Determine the [x, y] coordinate at the center of the cell enclosing the given text.  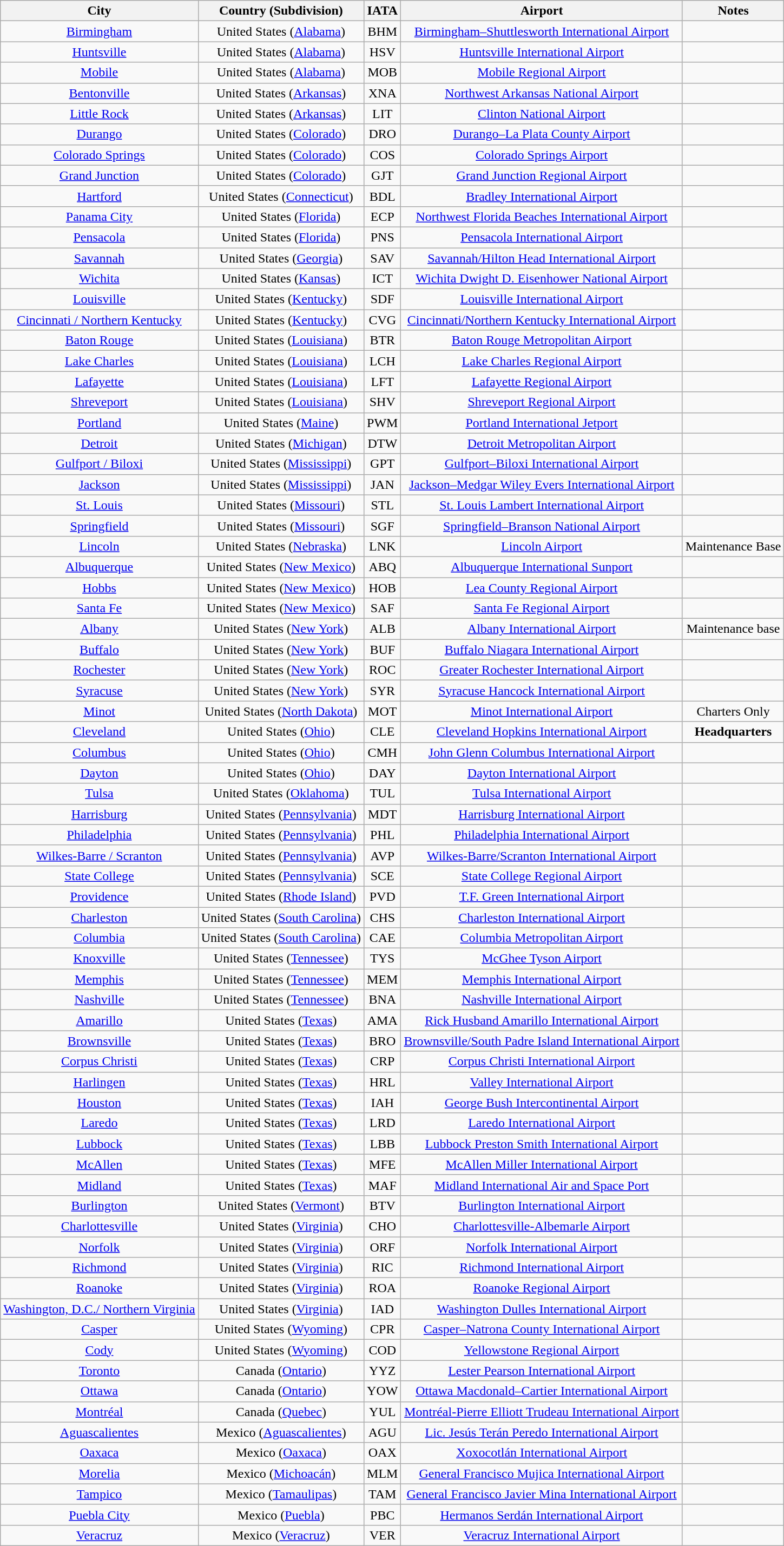
PNS [383, 237]
Syracuse [100, 691]
Santa Fe [100, 608]
Detroit Metropolitan Airport [542, 443]
LIT [383, 114]
YUL [383, 1412]
Norfolk International Airport [542, 1247]
Hermanos Serdán International Airport [542, 1515]
McAllen [100, 1164]
Washington Dulles International Airport [542, 1309]
ECP [383, 217]
Lafayette Regional Airport [542, 382]
Mexico (Veracruz) [281, 1535]
Cleveland [100, 732]
Philadelphia [100, 835]
CHO [383, 1226]
CPR [383, 1329]
Airport [542, 11]
Burlington International Airport [542, 1206]
DAY [383, 773]
Veracruz International Airport [542, 1535]
PWM [383, 423]
Minot [100, 711]
Mexico (Tamaulipas) [281, 1494]
Portland International Jetport [542, 423]
Birmingham–Shuttlesworth International Airport [542, 31]
Aguascalientes [100, 1432]
TYS [383, 959]
Philadelphia International Airport [542, 835]
Tulsa International Airport [542, 794]
SGF [383, 526]
CVG [383, 320]
Lincoln Airport [542, 546]
Corpus Christi [100, 1062]
COS [383, 155]
TAM [383, 1494]
BTR [383, 340]
AMA [383, 1020]
CHS [383, 918]
Birmingham [100, 31]
MAF [383, 1185]
LBB [383, 1144]
SDF [383, 299]
Bentonville [100, 93]
Brownsville [100, 1041]
Valley International Airport [542, 1082]
Louisville International Airport [542, 299]
MOT [383, 711]
Lincoln [100, 546]
ABQ [383, 567]
CRP [383, 1062]
Harlingen [100, 1082]
CMH [383, 752]
Maintenance Base [733, 546]
MEM [383, 979]
Gulfport–Biloxi International Airport [542, 464]
Rick Husband Amarillo International Airport [542, 1020]
St. Louis [100, 505]
Morelia [100, 1473]
McAllen Miller International Airport [542, 1164]
Maintenance base [733, 629]
Hartford [100, 196]
Laredo [100, 1123]
Jackson–Medgar Wiley Evers International Airport [542, 484]
United States (Connecticut) [281, 196]
Savannah [100, 258]
ROC [383, 670]
Cincinnati/Northern Kentucky International Airport [542, 320]
PBC [383, 1515]
ICT [383, 279]
GPT [383, 464]
Houston [100, 1103]
United States (Oklahoma) [281, 794]
Detroit [100, 443]
Corpus Christi International Airport [542, 1062]
Xoxocotlán International Airport [542, 1453]
AGU [383, 1432]
Knoxville [100, 959]
State College [100, 876]
Wichita [100, 279]
Charleston [100, 918]
SAV [383, 258]
Casper–Natrona County International Airport [542, 1329]
Nashville International Airport [542, 1000]
Northwest Florida Beaches International Airport [542, 217]
Cody [100, 1350]
Columbia [100, 938]
YOW [383, 1391]
TUL [383, 794]
Memphis International Airport [542, 979]
Richmond International Airport [542, 1268]
Huntsville International Airport [542, 52]
Lic. Jesús Terán Peredo International Airport [542, 1432]
PHL [383, 835]
United States (Michigan) [281, 443]
SHV [383, 402]
DTW [383, 443]
BHM [383, 31]
Bradley International Airport [542, 196]
Lubbock [100, 1144]
YYZ [383, 1371]
Headquarters [733, 732]
Durango–La Plata County Airport [542, 134]
Harrisburg International Airport [542, 814]
Syracuse Hancock International Airport [542, 691]
Amarillo [100, 1020]
BNA [383, 1000]
Shreveport Regional Airport [542, 402]
Burlington [100, 1206]
RIC [383, 1268]
JAN [383, 484]
McGhee Tyson Airport [542, 959]
United States (Rhode Island) [281, 896]
AVP [383, 855]
ALB [383, 629]
Springfield [100, 526]
MOB [383, 73]
Lea County Regional Airport [542, 587]
SCE [383, 876]
Shreveport [100, 402]
Grand Junction Regional Airport [542, 175]
Mexico (Aguascalientes) [281, 1432]
Mobile [100, 73]
LCH [383, 361]
Tampico [100, 1494]
SYR [383, 691]
CAE [383, 938]
Richmond [100, 1268]
Pensacola [100, 237]
Midland International Air and Space Port [542, 1185]
PVD [383, 896]
IAH [383, 1103]
Casper [100, 1329]
Columbia Metropolitan Airport [542, 938]
St. Louis Lambert International Airport [542, 505]
HOB [383, 587]
United States (North Dakota) [281, 711]
OAX [383, 1453]
IATA [383, 11]
Clinton National Airport [542, 114]
Santa Fe Regional Airport [542, 608]
MFE [383, 1164]
Country (Subdivision) [281, 11]
Buffalo [100, 650]
Midland [100, 1185]
Greater Rochester International Airport [542, 670]
Hobbs [100, 587]
T.F. Green International Airport [542, 896]
Jackson [100, 484]
Roanoke [100, 1288]
LRD [383, 1123]
Dayton [100, 773]
COD [383, 1350]
Albuquerque International Sunport [542, 567]
Lake Charles [100, 361]
SAF [383, 608]
United States (Vermont) [281, 1206]
Roanoke Regional Airport [542, 1288]
Harrisburg [100, 814]
State College Regional Airport [542, 876]
Lafayette [100, 382]
LNK [383, 546]
LFT [383, 382]
Cleveland Hopkins International Airport [542, 732]
Northwest Arkansas National Airport [542, 93]
United States (Maine) [281, 423]
BUF [383, 650]
Veracruz [100, 1535]
George Bush Intercontinental Airport [542, 1103]
Oaxaca [100, 1453]
Charleston International Airport [542, 918]
Baton Rouge Metropolitan Airport [542, 340]
Nashville [100, 1000]
Yellowstone Regional Airport [542, 1350]
BTV [383, 1206]
HRL [383, 1082]
United States (Kansas) [281, 279]
Charlottesville-Albemarle Airport [542, 1226]
Gulfport / Biloxi [100, 464]
Colorado Springs [100, 155]
Lake Charles Regional Airport [542, 361]
John Glenn Columbus International Airport [542, 752]
City [100, 11]
Pensacola International Airport [542, 237]
Brownsville/South Padre Island International Airport [542, 1041]
STL [383, 505]
Notes [733, 11]
XNA [383, 93]
Baton Rouge [100, 340]
Laredo International Airport [542, 1123]
VER [383, 1535]
Lester Pearson International Airport [542, 1371]
Wichita Dwight D. Eisenhower National Airport [542, 279]
Albuquerque [100, 567]
DRO [383, 134]
ORF [383, 1247]
Springfield–Branson National Airport [542, 526]
MDT [383, 814]
Wilkes-Barre/Scranton International Airport [542, 855]
MLM [383, 1473]
Tulsa [100, 794]
Wilkes-Barre / Scranton [100, 855]
Rochester [100, 670]
Minot International Airport [542, 711]
Ottawa [100, 1391]
Memphis [100, 979]
Norfolk [100, 1247]
Cincinnati / Northern Kentucky [100, 320]
Mobile Regional Airport [542, 73]
United States (Georgia) [281, 258]
IAD [383, 1309]
Ottawa Macdonald–Cartier International Airport [542, 1391]
Montréal-Pierre Elliott Trudeau International Airport [542, 1412]
Portland [100, 423]
Huntsville [100, 52]
GJT [383, 175]
Panama City [100, 217]
CLE [383, 732]
Charlottesville [100, 1226]
Toronto [100, 1371]
Washington, D.C./ Northern Virginia [100, 1309]
Lubbock Preston Smith International Airport [542, 1144]
Little Rock [100, 114]
Albany [100, 629]
Mexico (Puebla) [281, 1515]
Durango [100, 134]
General Francisco Javier Mina International Airport [542, 1494]
Mexico (Oaxaca) [281, 1453]
Grand Junction [100, 175]
BDL [383, 196]
Montréal [100, 1412]
General Francisco Mujica International Airport [542, 1473]
Providence [100, 896]
HSV [383, 52]
Colorado Springs Airport [542, 155]
Dayton International Airport [542, 773]
Puebla City [100, 1515]
BRO [383, 1041]
United States (Nebraska) [281, 546]
Charters Only [733, 711]
Buffalo Niagara International Airport [542, 650]
Columbus [100, 752]
Louisville [100, 299]
Mexico (Michoacán) [281, 1473]
ROA [383, 1288]
Albany International Airport [542, 629]
Savannah/Hilton Head International Airport [542, 258]
Canada (Quebec) [281, 1412]
